Capture the cell that displays the provided text and extract its (x, y) central coordinate. 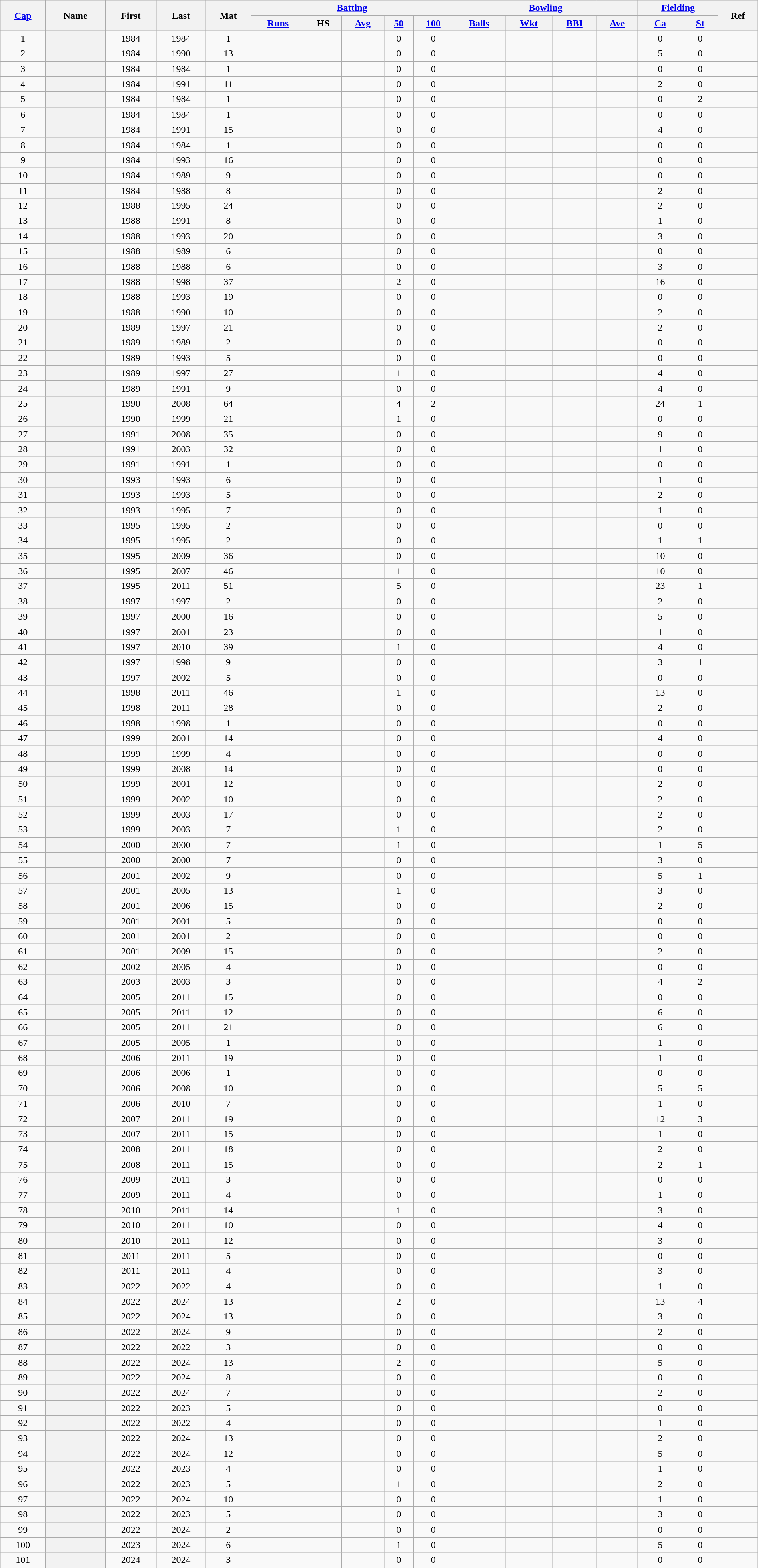
59 (23, 921)
44 (23, 693)
Cap (23, 16)
26 (23, 419)
81 (23, 1256)
65 (23, 1012)
53 (23, 830)
62 (23, 967)
St (700, 23)
61 (23, 952)
Wkt (529, 23)
29 (23, 465)
63 (23, 982)
BBI (574, 23)
52 (23, 814)
40 (23, 632)
77 (23, 1195)
34 (23, 541)
49 (23, 769)
99 (23, 1530)
45 (23, 708)
73 (23, 1134)
25 (23, 403)
31 (23, 495)
Ca (660, 23)
58 (23, 906)
72 (23, 1119)
22 (23, 358)
79 (23, 1225)
93 (23, 1438)
60 (23, 936)
85 (23, 1317)
57 (23, 890)
88 (23, 1362)
Fielding (678, 8)
89 (23, 1377)
76 (23, 1180)
83 (23, 1286)
Bowling (545, 8)
Name (75, 16)
78 (23, 1210)
38 (23, 601)
Ref (738, 16)
101 (23, 1560)
Batting (352, 8)
68 (23, 1058)
Mat (229, 16)
41 (23, 647)
84 (23, 1301)
55 (23, 860)
33 (23, 525)
90 (23, 1392)
Avg (363, 23)
43 (23, 678)
95 (23, 1469)
98 (23, 1514)
30 (23, 480)
66 (23, 1027)
First (130, 16)
70 (23, 1088)
HS (323, 23)
86 (23, 1332)
75 (23, 1165)
80 (23, 1241)
42 (23, 662)
69 (23, 1073)
96 (23, 1484)
92 (23, 1423)
Runs (278, 23)
94 (23, 1454)
48 (23, 754)
97 (23, 1499)
56 (23, 875)
54 (23, 845)
74 (23, 1149)
91 (23, 1408)
82 (23, 1271)
Balls (479, 23)
67 (23, 1043)
Last (181, 16)
Ave (617, 23)
87 (23, 1347)
71 (23, 1103)
47 (23, 738)
